Find where the given text appears and provide that cell's center as [x, y] coordinate. 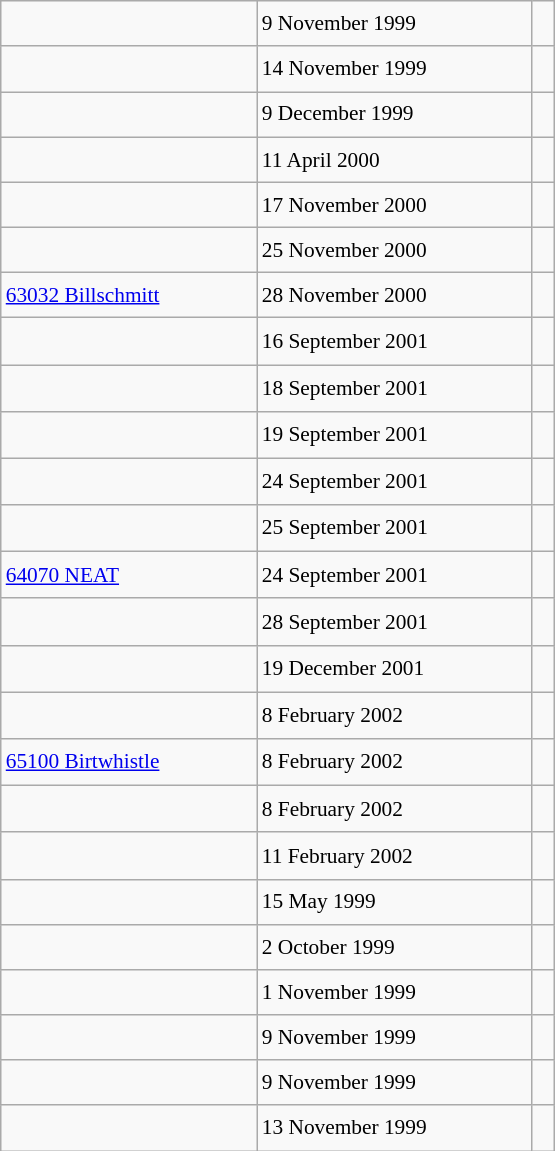
15 May 1999 [394, 902]
18 September 2001 [394, 388]
17 November 2000 [394, 204]
19 September 2001 [394, 434]
11 April 2000 [394, 160]
11 February 2002 [394, 856]
19 December 2001 [394, 668]
25 September 2001 [394, 528]
25 November 2000 [394, 250]
14 November 1999 [394, 68]
28 November 2000 [394, 296]
63032 Billschmitt [129, 296]
16 September 2001 [394, 342]
64070 NEAT [129, 576]
9 December 1999 [394, 114]
28 September 2001 [394, 622]
65100 Birtwhistle [129, 762]
13 November 1999 [394, 1128]
1 November 1999 [394, 992]
2 October 1999 [394, 946]
